Capture the cell that displays the provided text and extract its (X, Y) central coordinate. 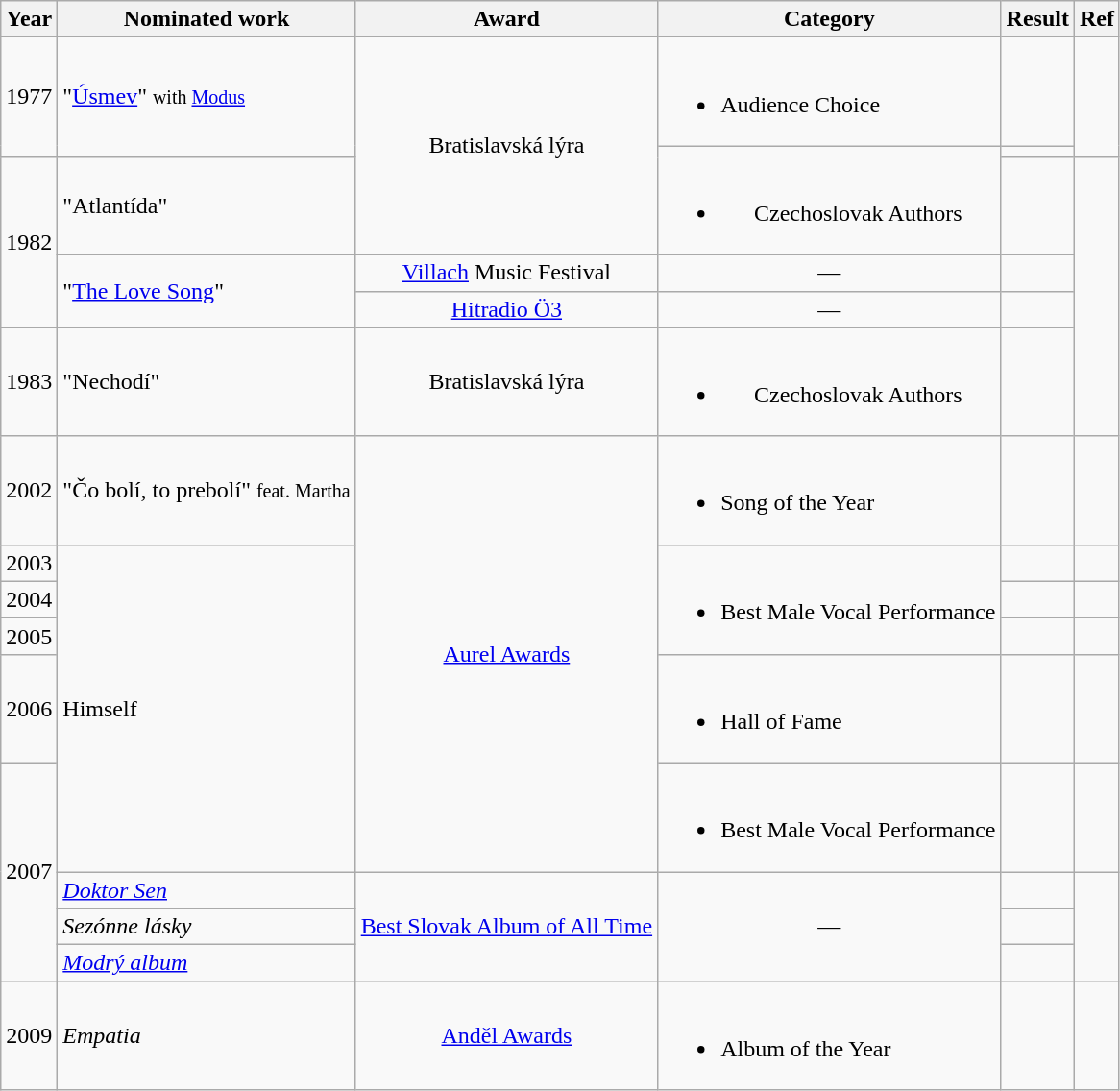
1977 (29, 97)
2009 (29, 1035)
Modrý album (207, 963)
2004 (29, 599)
Hitradio Ö3 (506, 309)
Category (830, 19)
2007 (29, 872)
Result (1037, 19)
"Nechodí" (207, 382)
2005 (29, 636)
Song of the Year (830, 490)
"The Love Song" (207, 291)
2002 (29, 490)
2006 (29, 709)
"Atlantída" (207, 206)
Doktor Sen (207, 890)
Audience Choice (830, 92)
Nominated work (207, 19)
Ref (1097, 19)
2003 (29, 563)
1983 (29, 382)
Award (506, 19)
Best Slovak Album of All Time (506, 927)
Year (29, 19)
Sezónne lásky (207, 927)
Himself (207, 708)
1982 (29, 242)
Villach Music Festival (506, 273)
Aurel Awards (506, 653)
Empatia (207, 1035)
Album of the Year (830, 1035)
"Úsmev" with Modus (207, 97)
Hall of Fame (830, 709)
"Čo bolí, to prebolí" feat. Martha (207, 490)
Anděl Awards (506, 1035)
